From the cell containing the given text, extract its center point as [X, Y] coordinate. 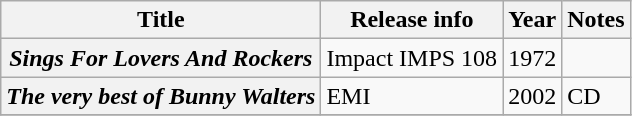
Impact IMPS 108 [412, 58]
Title [161, 20]
Notes [596, 20]
The very best of Bunny Walters [161, 96]
Sings For Lovers And Rockers [161, 58]
2002 [532, 96]
Release info [412, 20]
EMI [412, 96]
CD [596, 96]
1972 [532, 58]
Year [532, 20]
